From the cell containing the given text, extract its center point as (x, y) coordinate. 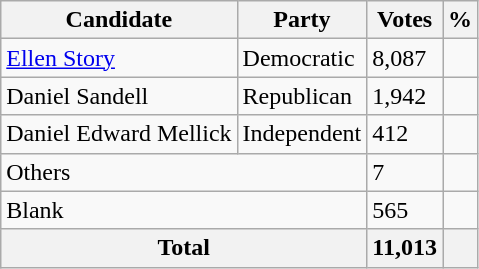
Candidate (119, 20)
Others (184, 172)
565 (405, 210)
1,942 (405, 96)
Total (184, 248)
Independent (302, 134)
Ellen Story (119, 58)
Party (302, 20)
Blank (184, 210)
8,087 (405, 58)
Votes (405, 20)
Daniel Edward Mellick (119, 134)
412 (405, 134)
11,013 (405, 248)
7 (405, 172)
Democratic (302, 58)
% (460, 20)
Republican (302, 96)
Daniel Sandell (119, 96)
